From the cell containing the given text, extract its center point as [X, Y] coordinate. 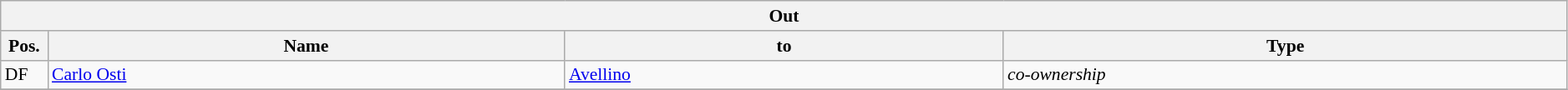
co-ownership [1285, 75]
Avellino [784, 75]
Type [1285, 46]
to [784, 46]
DF [24, 75]
Pos. [24, 46]
Name [306, 46]
Out [784, 16]
Carlo Osti [306, 75]
